Capture the cell that displays the provided text and extract its [x, y] central coordinate. 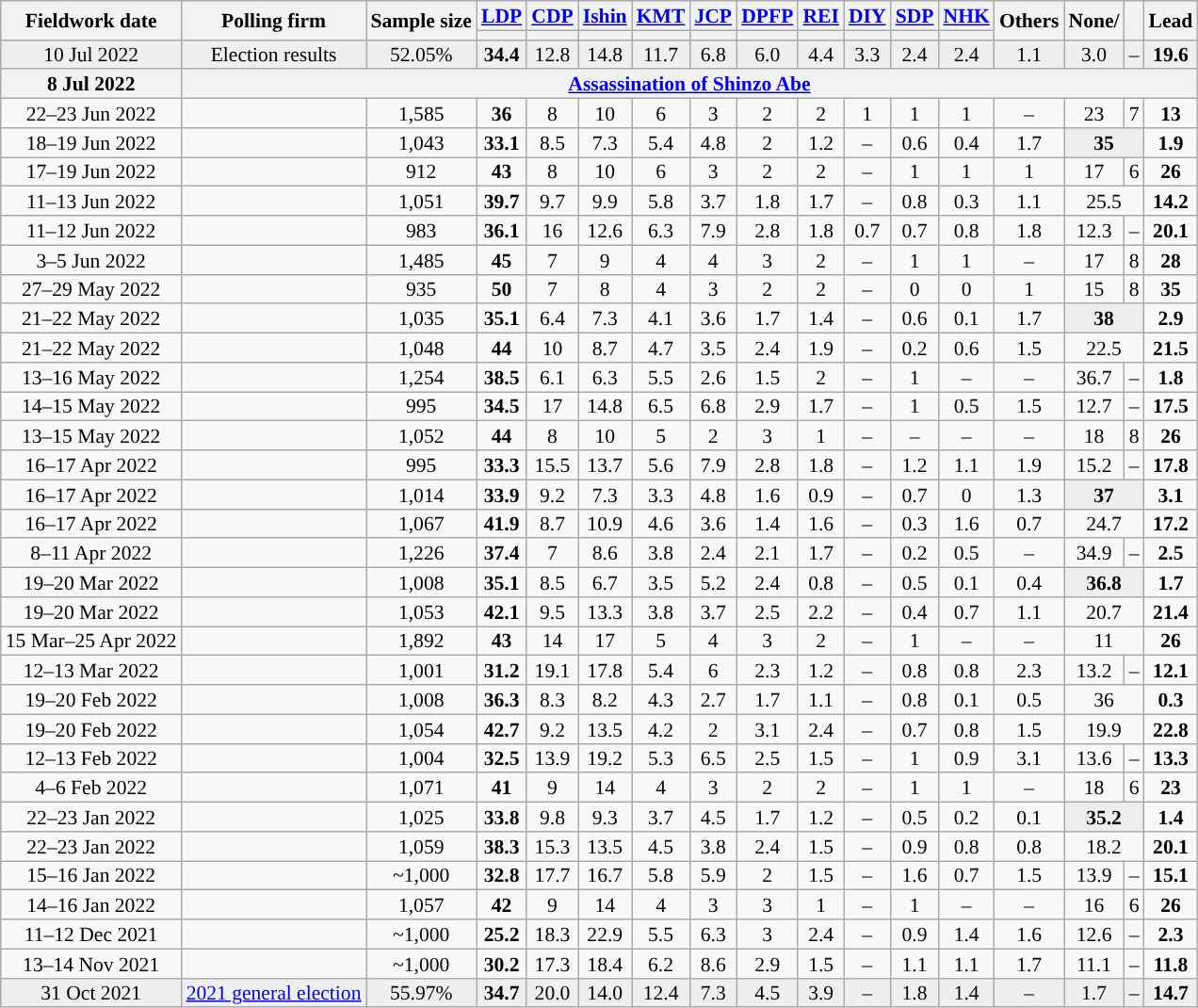
34.5 [501, 407]
17.2 [1172, 524]
15.2 [1094, 465]
35.2 [1104, 818]
1,004 [420, 757]
22.9 [605, 935]
25.5 [1104, 202]
9.5 [552, 612]
5.9 [713, 876]
20.0 [552, 993]
3.9 [821, 993]
17.7 [552, 876]
2.2 [821, 612]
12.7 [1094, 407]
36.8 [1104, 582]
13–15 May 2022 [91, 435]
11.1 [1094, 963]
14.0 [605, 993]
1,048 [420, 349]
37 [1104, 494]
14–16 Jan 2022 [91, 904]
8.3 [552, 699]
1,052 [420, 435]
45 [501, 260]
11.7 [661, 55]
3.0 [1094, 55]
13–16 May 2022 [91, 377]
42.1 [501, 612]
32.8 [501, 876]
13.6 [1094, 757]
2.7 [713, 699]
1,071 [420, 788]
6.0 [767, 55]
8–11 Apr 2022 [91, 554]
4–6 Feb 2022 [91, 788]
DPFP [767, 15]
912 [420, 171]
15.5 [552, 465]
13.2 [1094, 671]
LDP [501, 15]
12.3 [1094, 230]
27–29 May 2022 [91, 288]
11–12 Dec 2021 [91, 935]
28 [1172, 260]
6.2 [661, 963]
18.3 [552, 935]
SDP [915, 15]
9.9 [605, 202]
19.6 [1172, 55]
None/ [1094, 21]
15.1 [1172, 876]
21.5 [1172, 349]
8 Jul 2022 [91, 85]
3–5 Jun 2022 [91, 260]
1,067 [420, 524]
9.7 [552, 202]
21.4 [1172, 612]
1,014 [420, 494]
36.7 [1094, 377]
4.3 [661, 699]
1,059 [420, 846]
1,053 [420, 612]
4.7 [661, 349]
6.7 [605, 582]
38.5 [501, 377]
41.9 [501, 524]
4.4 [821, 55]
19.2 [605, 757]
50 [501, 288]
37.4 [501, 554]
33.3 [501, 465]
36.3 [501, 699]
55.97% [420, 993]
8.2 [605, 699]
33.1 [501, 143]
1,585 [420, 113]
20.7 [1104, 612]
33.8 [501, 818]
30.2 [501, 963]
12.4 [661, 993]
15 Mar–25 Apr 2022 [91, 641]
1,043 [420, 143]
REI [821, 15]
4.6 [661, 524]
16.7 [605, 876]
22.5 [1104, 349]
9.3 [605, 818]
17.3 [552, 963]
1,025 [420, 818]
42.7 [501, 729]
Fieldwork date [91, 21]
983 [420, 230]
5.6 [661, 465]
31.2 [501, 671]
19.1 [552, 671]
13–14 Nov 2021 [91, 963]
34.4 [501, 55]
4.2 [661, 729]
10.9 [605, 524]
12–13 Feb 2022 [91, 757]
32.5 [501, 757]
33.9 [501, 494]
39.7 [501, 202]
31 Oct 2021 [91, 993]
1,001 [420, 671]
5.3 [661, 757]
25.2 [501, 935]
34.7 [501, 993]
22.8 [1172, 729]
6.4 [552, 318]
CDP [552, 15]
24.7 [1104, 524]
11.8 [1172, 963]
38.3 [501, 846]
11–13 Jun 2022 [91, 202]
12.1 [1172, 671]
Ishin [605, 15]
17–19 Jun 2022 [91, 171]
11–12 Jun 2022 [91, 230]
Others [1029, 21]
1,892 [420, 641]
1,054 [420, 729]
13 [1172, 113]
935 [420, 288]
1.3 [1029, 494]
1,226 [420, 554]
11 [1104, 641]
15–16 Jan 2022 [91, 876]
15.3 [552, 846]
9.8 [552, 818]
Polling firm [274, 21]
Assassination of Shinzo Abe [689, 85]
17.5 [1172, 407]
12.8 [552, 55]
14–15 May 2022 [91, 407]
NHK [966, 15]
13.7 [605, 465]
Lead [1172, 21]
6.1 [552, 377]
10 Jul 2022 [91, 55]
1,051 [420, 202]
18–19 Jun 2022 [91, 143]
12–13 Mar 2022 [91, 671]
1,057 [420, 904]
14.2 [1172, 202]
52.05% [420, 55]
41 [501, 788]
34.9 [1094, 554]
1,035 [420, 318]
1,254 [420, 377]
14.7 [1172, 993]
1,485 [420, 260]
KMT [661, 15]
DIY [867, 15]
2.1 [767, 554]
Election results [274, 55]
38 [1104, 318]
2021 general election [274, 993]
2.6 [713, 377]
18.4 [605, 963]
19.9 [1104, 729]
42 [501, 904]
4.1 [661, 318]
JCP [713, 15]
36.1 [501, 230]
Sample size [420, 21]
15 [1094, 288]
22–23 Jun 2022 [91, 113]
5.2 [713, 582]
18.2 [1104, 846]
